Return (x, y) of the center of cell containing provided text 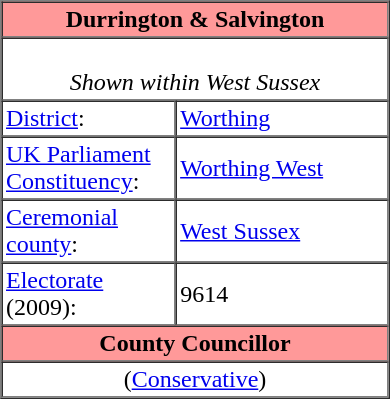
District: (89, 118)
9614 (282, 294)
UK Parliament Constituency: (89, 168)
Worthing West (282, 168)
County Councillor (196, 344)
Worthing (282, 118)
(Conservative) (196, 380)
Electorate (2009): (89, 294)
Ceremonial county: (89, 232)
Shown within West Sussex (196, 70)
West Sussex (282, 232)
Durrington & Salvington (196, 20)
